Determine the (x, y) coordinate at the center of the cell enclosing the given text.  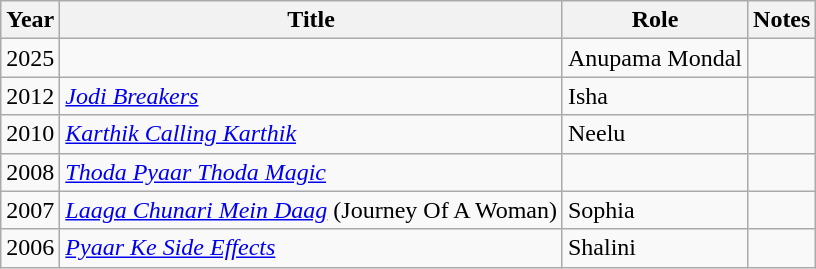
Sophia (654, 210)
2010 (30, 134)
2025 (30, 58)
Role (654, 20)
Laaga Chunari Mein Daag (Journey Of A Woman) (312, 210)
Neelu (654, 134)
Shalini (654, 248)
Year (30, 20)
Jodi Breakers (312, 96)
2008 (30, 172)
Notes (782, 20)
Pyaar Ke Side Effects (312, 248)
Isha (654, 96)
Thoda Pyaar Thoda Magic (312, 172)
2006 (30, 248)
Title (312, 20)
Anupama Mondal (654, 58)
Karthik Calling Karthik (312, 134)
2007 (30, 210)
2012 (30, 96)
